From the cell containing the given text, extract its center point as [x, y] coordinate. 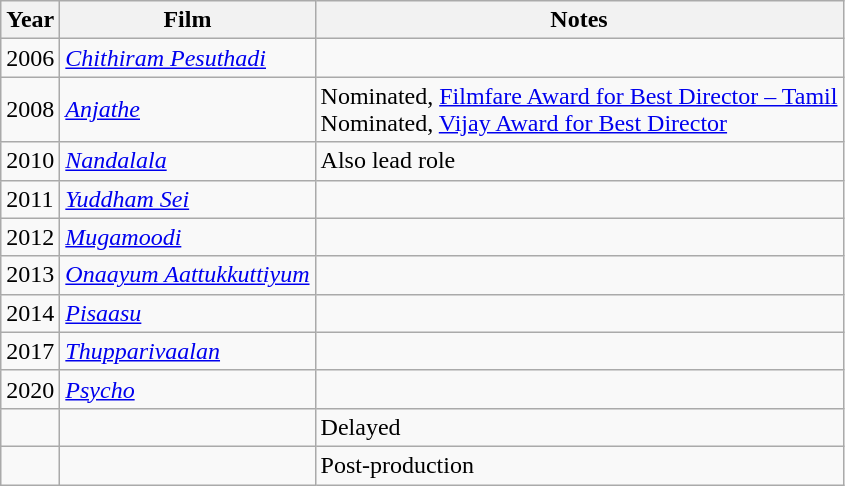
Post-production [579, 465]
Pisaasu [188, 313]
Chithiram Pesuthadi [188, 58]
Mugamoodi [188, 237]
2010 [30, 161]
Yuddham Sei [188, 199]
Anjathe [188, 110]
2008 [30, 110]
Onaayum Aattukkuttiyum [188, 275]
Delayed [579, 427]
Also lead role [579, 161]
2020 [30, 389]
2006 [30, 58]
Nominated, Filmfare Award for Best Director – TamilNominated, Vijay Award for Best Director [579, 110]
2013 [30, 275]
2014 [30, 313]
Thupparivaalan [188, 351]
2017 [30, 351]
Year [30, 20]
Film [188, 20]
2012 [30, 237]
Notes [579, 20]
Psycho [188, 389]
2011 [30, 199]
Nandalala [188, 161]
